For the text-containing cell, return its midpoint in (X, Y) coordinate format. 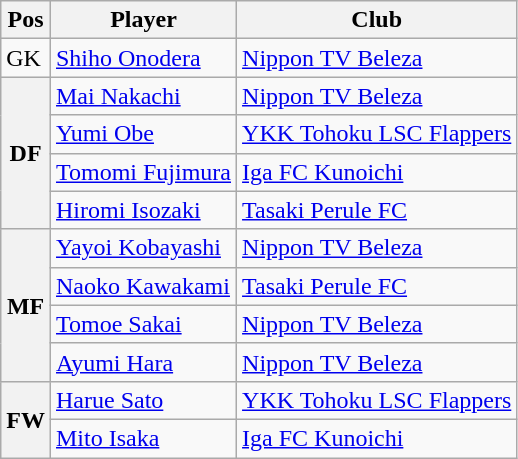
Pos (26, 20)
Naoko Kawakami (143, 286)
Yumi Obe (143, 134)
FW (26, 419)
Hiromi Isozaki (143, 210)
DF (26, 153)
GK (26, 58)
Player (143, 20)
Tomomi Fujimura (143, 172)
Club (377, 20)
Mai Nakachi (143, 96)
Shiho Onodera (143, 58)
Tomoe Sakai (143, 324)
Harue Sato (143, 400)
Ayumi Hara (143, 362)
Yayoi Kobayashi (143, 248)
MF (26, 305)
Mito Isaka (143, 438)
